For the text-containing cell, return its midpoint in [X, Y] coordinate format. 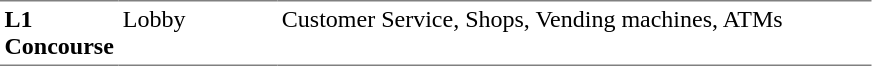
L1Concourse [59, 33]
Customer Service, Shops, Vending machines, ATMs [574, 33]
Lobby [198, 33]
